Locate the cell with the specified text and output its (x, y) center coordinate. 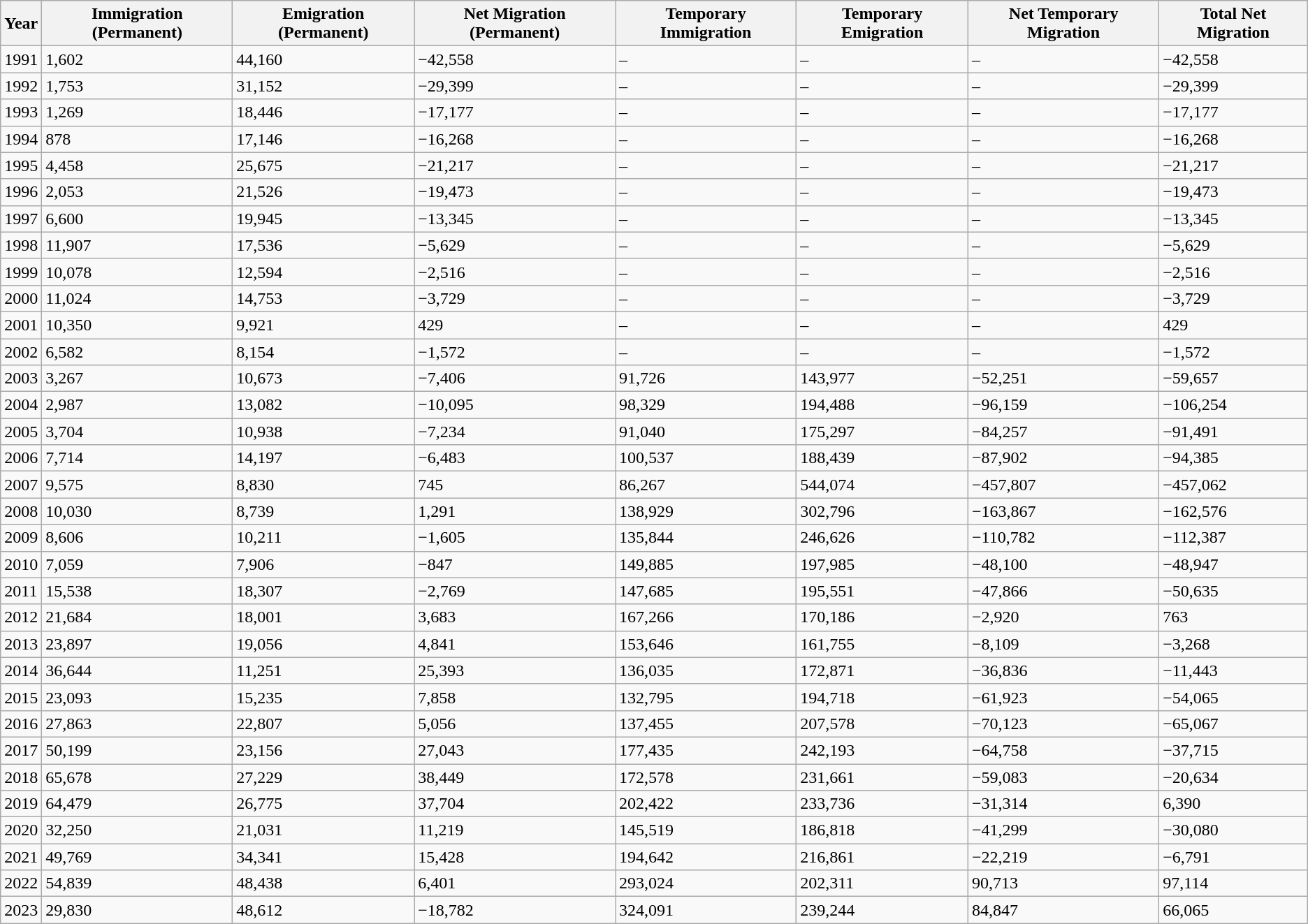
−65,067 (1234, 724)
−6,483 (515, 458)
34,341 (324, 857)
2020 (21, 830)
2015 (21, 697)
18,307 (324, 591)
202,422 (706, 804)
194,488 (882, 405)
−2,769 (515, 591)
172,871 (882, 670)
293,024 (706, 883)
14,197 (324, 458)
−70,123 (1063, 724)
Net Migration (Permanent) (515, 24)
2014 (21, 670)
91,726 (706, 379)
−96,159 (1063, 405)
145,519 (706, 830)
11,219 (515, 830)
98,329 (706, 405)
1994 (21, 139)
1995 (21, 166)
8,154 (324, 351)
−37,715 (1234, 750)
2009 (21, 538)
−91,491 (1234, 432)
−847 (515, 564)
15,538 (137, 591)
2016 (21, 724)
202,311 (882, 883)
231,661 (882, 777)
153,646 (706, 644)
22,807 (324, 724)
136,035 (706, 670)
38,449 (515, 777)
172,578 (706, 777)
66,065 (1234, 910)
239,244 (882, 910)
−11,443 (1234, 670)
143,977 (882, 379)
10,211 (324, 538)
49,769 (137, 857)
195,551 (882, 591)
2005 (21, 432)
1999 (21, 272)
86,267 (706, 485)
167,266 (706, 617)
−2,920 (1063, 617)
−20,634 (1234, 777)
26,775 (324, 804)
−112,387 (1234, 538)
10,938 (324, 432)
−31,314 (1063, 804)
188,439 (882, 458)
1991 (21, 59)
−54,065 (1234, 697)
2007 (21, 485)
17,536 (324, 245)
19,056 (324, 644)
100,537 (706, 458)
194,718 (882, 697)
10,030 (137, 511)
17,146 (324, 139)
97,114 (1234, 883)
−50,635 (1234, 591)
2003 (21, 379)
1996 (21, 192)
2008 (21, 511)
−106,254 (1234, 405)
246,626 (882, 538)
−1,605 (515, 538)
−457,807 (1063, 485)
8,739 (324, 511)
6,600 (137, 219)
−163,867 (1063, 511)
745 (515, 485)
11,024 (137, 298)
1,753 (137, 86)
27,229 (324, 777)
Net Temporary Migration (1063, 24)
−94,385 (1234, 458)
207,578 (882, 724)
9,921 (324, 325)
2011 (21, 591)
242,193 (882, 750)
−8,109 (1063, 644)
−36,836 (1063, 670)
90,713 (1063, 883)
−162,576 (1234, 511)
Temporary Emigration (882, 24)
2010 (21, 564)
15,235 (324, 697)
878 (137, 139)
2013 (21, 644)
2012 (21, 617)
1997 (21, 219)
9,575 (137, 485)
2004 (21, 405)
12,594 (324, 272)
−3,268 (1234, 644)
25,675 (324, 166)
27,863 (137, 724)
21,684 (137, 617)
−59,083 (1063, 777)
23,156 (324, 750)
32,250 (137, 830)
31,152 (324, 86)
Total Net Migration (1234, 24)
177,435 (706, 750)
8,830 (324, 485)
2001 (21, 325)
11,907 (137, 245)
27,043 (515, 750)
65,678 (137, 777)
763 (1234, 617)
36,644 (137, 670)
−110,782 (1063, 538)
−18,782 (515, 910)
170,186 (882, 617)
18,001 (324, 617)
2021 (21, 857)
1993 (21, 112)
324,091 (706, 910)
91,040 (706, 432)
50,199 (137, 750)
19,945 (324, 219)
2017 (21, 750)
25,393 (515, 670)
6,390 (1234, 804)
1,291 (515, 511)
3,683 (515, 617)
11,251 (324, 670)
7,714 (137, 458)
2002 (21, 351)
44,160 (324, 59)
302,796 (882, 511)
37,704 (515, 804)
84,847 (1063, 910)
2006 (21, 458)
−48,947 (1234, 564)
−84,257 (1063, 432)
138,929 (706, 511)
−48,100 (1063, 564)
18,446 (324, 112)
3,267 (137, 379)
5,056 (515, 724)
1992 (21, 86)
2,987 (137, 405)
1998 (21, 245)
175,297 (882, 432)
21,526 (324, 192)
48,612 (324, 910)
−10,095 (515, 405)
54,839 (137, 883)
48,438 (324, 883)
4,841 (515, 644)
8,606 (137, 538)
−52,251 (1063, 379)
2019 (21, 804)
544,074 (882, 485)
4,458 (137, 166)
10,350 (137, 325)
6,582 (137, 351)
2018 (21, 777)
15,428 (515, 857)
137,455 (706, 724)
149,885 (706, 564)
−41,299 (1063, 830)
1,269 (137, 112)
−22,219 (1063, 857)
135,844 (706, 538)
186,818 (882, 830)
−59,657 (1234, 379)
161,755 (882, 644)
7,906 (324, 564)
3,704 (137, 432)
132,795 (706, 697)
−64,758 (1063, 750)
10,078 (137, 272)
197,985 (882, 564)
10,673 (324, 379)
7,059 (137, 564)
2000 (21, 298)
233,736 (882, 804)
64,479 (137, 804)
6,401 (515, 883)
23,093 (137, 697)
−61,923 (1063, 697)
−7,234 (515, 432)
−7,406 (515, 379)
21,031 (324, 830)
2022 (21, 883)
Emigration (Permanent) (324, 24)
13,082 (324, 405)
−457,062 (1234, 485)
194,642 (706, 857)
29,830 (137, 910)
2,053 (137, 192)
7,858 (515, 697)
Temporary Immigration (706, 24)
Year (21, 24)
Immigration (Permanent) (137, 24)
14,753 (324, 298)
2023 (21, 910)
−6,791 (1234, 857)
23,897 (137, 644)
216,861 (882, 857)
−87,902 (1063, 458)
−30,080 (1234, 830)
1,602 (137, 59)
−47,866 (1063, 591)
147,685 (706, 591)
